Detect which cell encompasses the target text, then output its [X, Y] center coordinate. 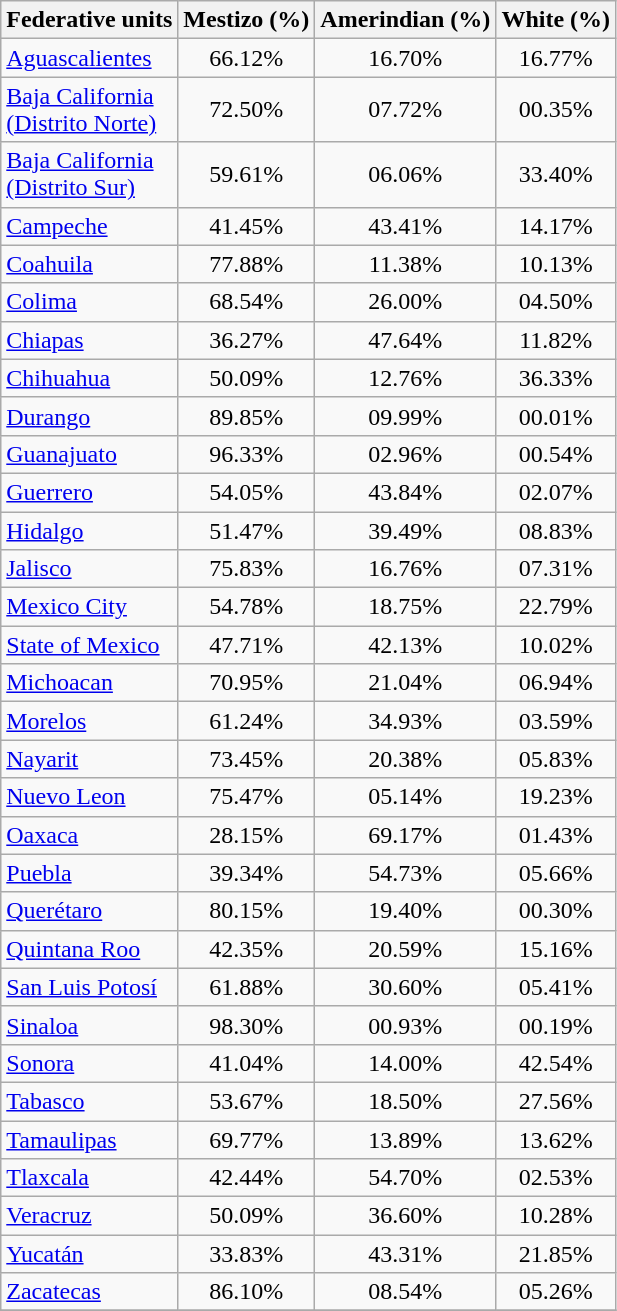
70.95% [246, 683]
Nayarit [90, 759]
04.50% [556, 302]
19.23% [556, 797]
20.59% [406, 949]
Yucatán [90, 1254]
43.41% [406, 226]
Hidalgo [90, 531]
42.13% [406, 645]
13.89% [406, 1139]
02.96% [406, 454]
07.72% [406, 110]
72.50% [246, 110]
Tabasco [90, 1101]
State of Mexico [90, 645]
43.31% [406, 1254]
30.60% [406, 987]
08.54% [406, 1292]
00.35% [556, 110]
Puebla [90, 873]
47.64% [406, 340]
03.59% [556, 721]
05.26% [556, 1292]
Colima [90, 302]
53.67% [246, 1101]
10.02% [556, 645]
13.62% [556, 1139]
07.31% [556, 569]
Sonora [90, 1063]
00.54% [556, 454]
Jalisco [90, 569]
51.47% [246, 531]
Chiapas [90, 340]
16.77% [556, 58]
66.12% [246, 58]
Nuevo Leon [90, 797]
98.30% [246, 1025]
34.93% [406, 721]
15.16% [556, 949]
Chihuahua [90, 378]
33.83% [246, 1254]
54.70% [406, 1178]
San Luis Potosí [90, 987]
01.43% [556, 835]
75.83% [246, 569]
Oaxaca [90, 835]
Baja California(Distrito Sur) [90, 174]
Durango [90, 416]
54.05% [246, 492]
18.75% [406, 607]
05.83% [556, 759]
59.61% [246, 174]
Mexico City [90, 607]
39.49% [406, 531]
28.15% [246, 835]
Zacatecas [90, 1292]
Baja California(Distrito Norte) [90, 110]
27.56% [556, 1101]
39.34% [246, 873]
21.04% [406, 683]
68.54% [246, 302]
75.47% [246, 797]
05.14% [406, 797]
18.50% [406, 1101]
11.82% [556, 340]
42.44% [246, 1178]
61.24% [246, 721]
16.70% [406, 58]
05.66% [556, 873]
Tlaxcala [90, 1178]
Querétaro [90, 911]
21.85% [556, 1254]
36.33% [556, 378]
42.35% [246, 949]
43.84% [406, 492]
09.99% [406, 416]
Sinaloa [90, 1025]
33.40% [556, 174]
77.88% [246, 264]
Coahuila [90, 264]
08.83% [556, 531]
Mestizo (%) [246, 20]
Tamaulipas [90, 1139]
96.33% [246, 454]
41.04% [246, 1063]
11.38% [406, 264]
41.45% [246, 226]
Guerrero [90, 492]
89.85% [246, 416]
20.38% [406, 759]
26.00% [406, 302]
61.88% [246, 987]
12.76% [406, 378]
00.01% [556, 416]
14.00% [406, 1063]
Quintana Roo [90, 949]
02.07% [556, 492]
Amerindian (%) [406, 20]
69.17% [406, 835]
02.53% [556, 1178]
54.78% [246, 607]
06.94% [556, 683]
White (%) [556, 20]
05.41% [556, 987]
36.60% [406, 1216]
Veracruz [90, 1216]
14.17% [556, 226]
10.13% [556, 264]
80.15% [246, 911]
42.54% [556, 1063]
Campeche [90, 226]
19.40% [406, 911]
Michoacan [90, 683]
Guanajuato [90, 454]
00.30% [556, 911]
73.45% [246, 759]
86.10% [246, 1292]
00.93% [406, 1025]
10.28% [556, 1216]
Aguascalientes [90, 58]
00.19% [556, 1025]
Federative units [90, 20]
69.77% [246, 1139]
16.76% [406, 569]
36.27% [246, 340]
06.06% [406, 174]
54.73% [406, 873]
Morelos [90, 721]
22.79% [556, 607]
47.71% [246, 645]
